Determine the (X, Y) coordinate at the center of the cell enclosing the given text.  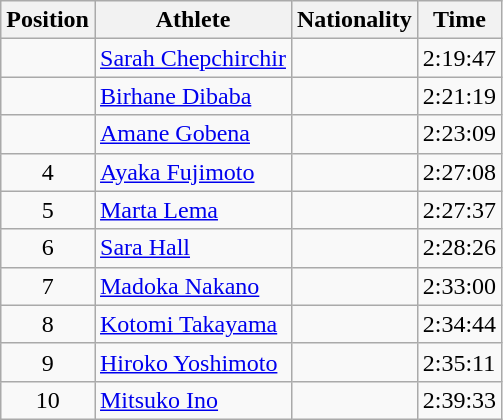
9 (48, 362)
Sara Hall (192, 248)
2:27:08 (459, 172)
7 (48, 286)
8 (48, 324)
2:21:19 (459, 96)
4 (48, 172)
2:19:47 (459, 58)
2:33:00 (459, 286)
Birhane Dibaba (192, 96)
Position (48, 20)
2:27:37 (459, 210)
Nationality (354, 20)
Athlete (192, 20)
2:39:33 (459, 400)
2:34:44 (459, 324)
2:23:09 (459, 134)
2:28:26 (459, 248)
6 (48, 248)
Sarah Chepchirchir (192, 58)
5 (48, 210)
Madoka Nakano (192, 286)
Marta Lema (192, 210)
Kotomi Takayama (192, 324)
Mitsuko Ino (192, 400)
10 (48, 400)
Amane Gobena (192, 134)
Hiroko Yoshimoto (192, 362)
Time (459, 20)
2:35:11 (459, 362)
Ayaka Fujimoto (192, 172)
